Return (X, Y) of the center of cell containing provided text 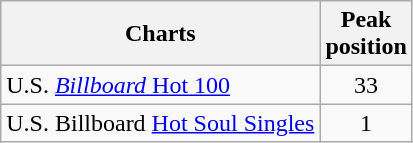
U.S. Billboard Hot 100 (160, 85)
33 (366, 85)
1 (366, 123)
Peakposition (366, 34)
U.S. Billboard Hot Soul Singles (160, 123)
Charts (160, 34)
